Output the (X, Y) coordinate of the center of the cell containing the given text.  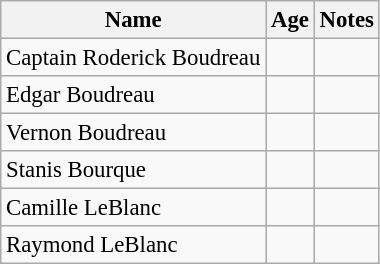
Stanis Bourque (134, 170)
Edgar Boudreau (134, 95)
Captain Roderick Boudreau (134, 58)
Camille LeBlanc (134, 208)
Vernon Boudreau (134, 133)
Name (134, 20)
Age (290, 20)
Raymond LeBlanc (134, 245)
Notes (346, 20)
